From the cell containing the given text, extract its center point as (X, Y) coordinate. 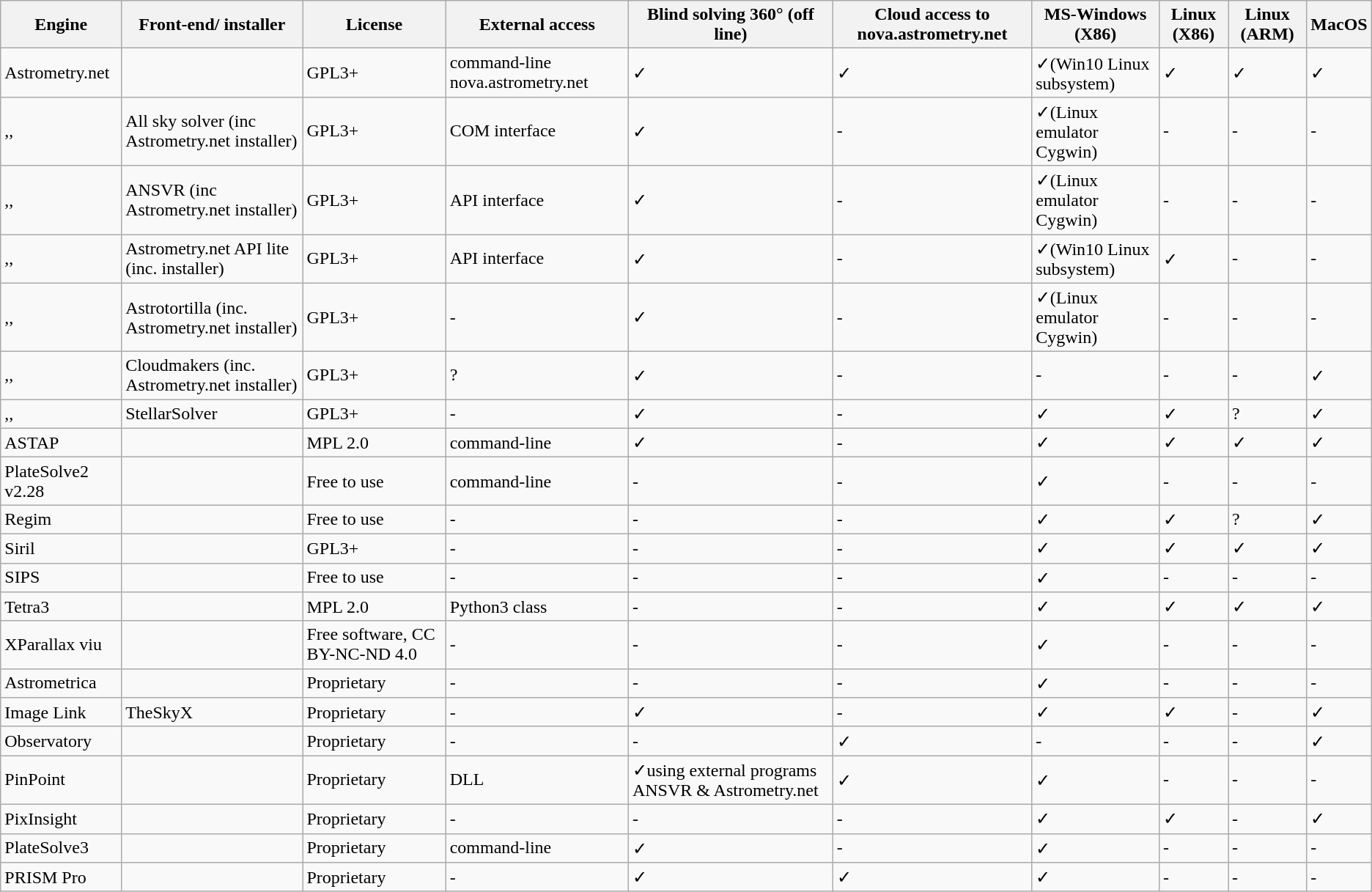
Tetra3 (62, 607)
DLL (536, 780)
XParallax viu (62, 645)
ASTAP (62, 443)
ANSVR (inc Astrometry.net installer) (213, 200)
Linux (X86) (1194, 25)
Front-end/ installer (213, 25)
All sky solver (inc Astrometry.net installer) (213, 131)
Cloudmakers (inc. Astrometry.net installer) (213, 375)
Astrometry.net API lite (inc. installer) (213, 259)
StellarSolver (213, 414)
PlateSolve2 v2.28 (62, 481)
command-line nova.astrometry.net (536, 73)
Cloud access to nova.astrometry.net (932, 25)
License (374, 25)
Astrometrica (62, 683)
External access (536, 25)
Free software, CC BY-NC-ND 4.0 (374, 645)
Engine (62, 25)
Blind solving 360° (off line) (730, 25)
✓using external programs ANSVR & Astrometry.net (730, 780)
PinPoint (62, 780)
Astrotortilla (inc. Astrometry.net installer) (213, 317)
Image Link (62, 712)
Regim (62, 520)
PlateSolve3 (62, 848)
COM interface (536, 131)
Observatory (62, 741)
MS-Windows (X86) (1096, 25)
SIPS (62, 578)
PixInsight (62, 819)
Linux (ARM) (1268, 25)
MacOS (1339, 25)
Siril (62, 548)
PRISM Pro (62, 877)
Python3 class (536, 607)
TheSkyX (213, 712)
Astrometry.net (62, 73)
